Determine the [x, y] coordinate at the center of the cell enclosing the given text.  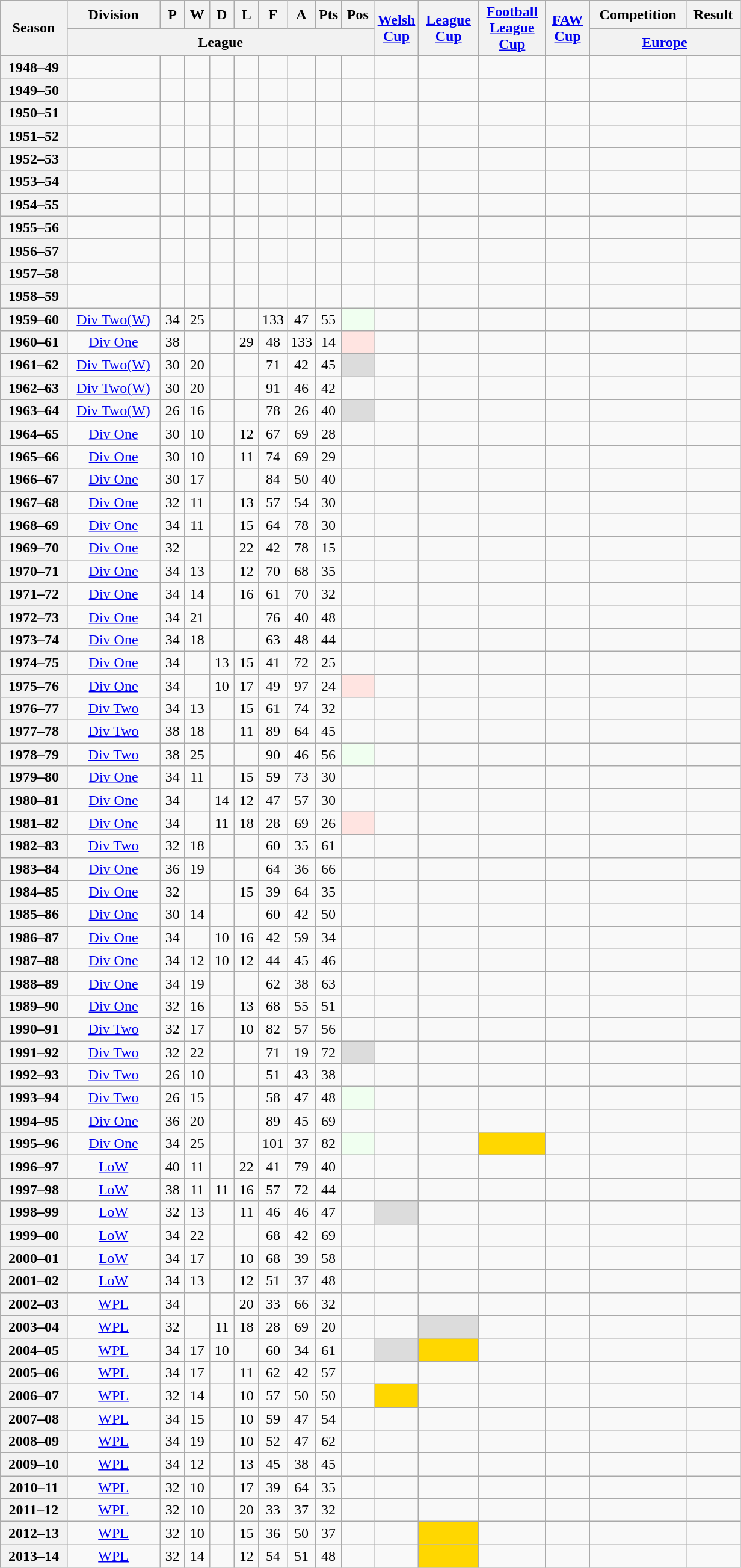
A [301, 14]
1974–75 [34, 662]
2004–05 [34, 1350]
2008–09 [34, 1442]
1995–96 [34, 1144]
1984–85 [34, 892]
1990–91 [34, 1029]
Pts [328, 14]
1987–88 [34, 960]
1970–71 [34, 571]
1980–81 [34, 800]
1965–66 [34, 457]
D [221, 14]
1976–77 [34, 709]
2007–08 [34, 1418]
F [273, 14]
Result [713, 14]
1967–68 [34, 502]
1975–76 [34, 685]
Competition [638, 14]
1953–54 [34, 182]
2009–10 [34, 1465]
1952–53 [34, 159]
1985–86 [34, 915]
1966–67 [34, 480]
Pos [358, 14]
1950–51 [34, 113]
2000–01 [34, 1258]
1996–97 [34, 1167]
1994–95 [34, 1121]
1968–69 [34, 525]
W [197, 14]
Division [113, 14]
1992–93 [34, 1075]
1993–94 [34, 1098]
1958–59 [34, 296]
1981–82 [34, 823]
1949–50 [34, 90]
2006–07 [34, 1395]
FAWCup [568, 28]
1962–63 [34, 388]
1978–79 [34, 755]
League [220, 42]
WelshCup [396, 28]
1991–92 [34, 1052]
1971–72 [34, 594]
67 [273, 434]
LeagueCup [449, 28]
FootballLeagueCup [512, 28]
1956–57 [34, 250]
1969–70 [34, 548]
1989–90 [34, 1006]
43 [301, 1075]
1983–84 [34, 869]
84 [273, 480]
1986–87 [34, 937]
91 [273, 388]
1959–60 [34, 319]
21 [197, 617]
73 [301, 777]
1957–58 [34, 273]
2003–04 [34, 1327]
2005–06 [34, 1372]
101 [273, 1144]
1979–80 [34, 777]
1972–73 [34, 617]
1982–83 [34, 846]
1954–55 [34, 205]
1960–61 [34, 342]
90 [273, 755]
1997–98 [34, 1190]
2011–12 [34, 1510]
1961–62 [34, 365]
1977–78 [34, 732]
2002–03 [34, 1304]
Europe [665, 42]
2013–14 [34, 1556]
1988–89 [34, 983]
1998–99 [34, 1212]
1948–49 [34, 67]
1955–56 [34, 227]
2012–13 [34, 1533]
1999–00 [34, 1235]
1973–74 [34, 640]
Season [34, 28]
97 [301, 685]
49 [273, 685]
1951–52 [34, 136]
24 [328, 685]
1963–64 [34, 411]
1964–65 [34, 434]
L [247, 14]
79 [301, 1167]
P [172, 14]
52 [273, 1442]
2010–11 [34, 1487]
2001–02 [34, 1281]
76 [273, 617]
